Scan for the cell matching the given text and deliver its [x, y] coordinate at center. 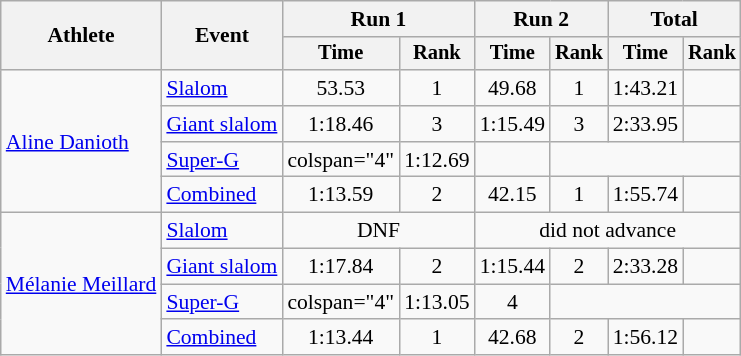
Total [674, 19]
did not advance [608, 231]
1:13.05 [436, 302]
2:33.95 [646, 124]
53.53 [340, 88]
1:55.74 [646, 195]
4 [512, 302]
42.68 [512, 338]
1:18.46 [340, 124]
1:13.59 [340, 195]
Run 2 [542, 19]
Event [222, 36]
Athlete [82, 36]
1:12.69 [436, 160]
2:33.28 [646, 267]
1:43.21 [646, 88]
1:13.44 [340, 338]
49.68 [512, 88]
Mélanie Meillard [82, 284]
1:15.49 [512, 124]
42.15 [512, 195]
Run 1 [378, 19]
Aline Danioth [82, 141]
DNF [378, 231]
1:56.12 [646, 338]
1:17.84 [340, 267]
1:15.44 [512, 267]
